Find where the given text appears and provide that cell's center as (X, Y) coordinate. 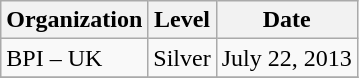
Level (182, 20)
BPI – UK (74, 58)
Date (286, 20)
July 22, 2013 (286, 58)
Silver (182, 58)
Organization (74, 20)
